Output the (X, Y) coordinate of the center of the cell containing the given text.  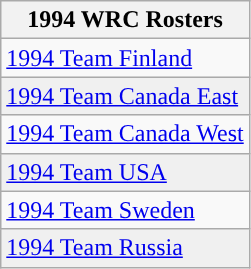
1994 Team Canada West (126, 134)
1994 Team Canada East (126, 96)
1994 Team USA (126, 172)
1994 WRC Rosters (126, 20)
1994 Team Finland (126, 58)
1994 Team Sweden (126, 210)
1994 Team Russia (126, 248)
